Output the (X, Y) coordinate of the center of the cell containing the given text.  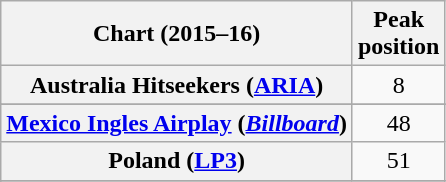
Peakposition (398, 34)
48 (398, 123)
Chart (2015–16) (177, 34)
Australia Hitseekers (ARIA) (177, 85)
Mexico Ingles Airplay (Billboard) (177, 123)
51 (398, 161)
Poland (LP3) (177, 161)
8 (398, 85)
